Capture the cell that displays the provided text and extract its (X, Y) central coordinate. 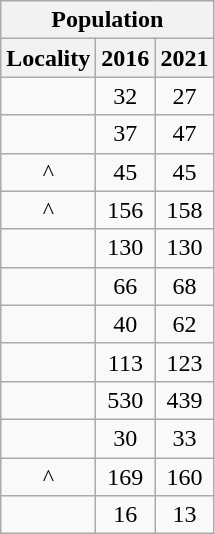
113 (126, 362)
27 (184, 96)
68 (184, 286)
33 (184, 438)
160 (184, 477)
47 (184, 134)
37 (126, 134)
40 (126, 324)
530 (126, 400)
169 (126, 477)
32 (126, 96)
2021 (184, 58)
16 (126, 515)
62 (184, 324)
2016 (126, 58)
439 (184, 400)
66 (126, 286)
158 (184, 210)
Population (108, 20)
13 (184, 515)
30 (126, 438)
156 (126, 210)
123 (184, 362)
Locality (48, 58)
